From the cell containing the given text, extract its center point as (x, y) coordinate. 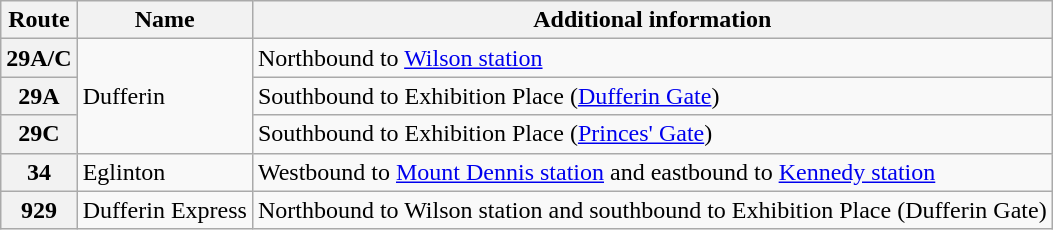
Westbound to Mount Dennis station and eastbound to Kennedy station (652, 172)
Name (164, 20)
Route (39, 20)
Southbound to Exhibition Place (Princes' Gate) (652, 134)
29A (39, 96)
Dufferin (164, 96)
929 (39, 210)
Additional information (652, 20)
Eglinton (164, 172)
29A/C (39, 58)
Dufferin Express (164, 210)
34 (39, 172)
Northbound to Wilson station (652, 58)
Southbound to Exhibition Place (Dufferin Gate) (652, 96)
Northbound to Wilson station and southbound to Exhibition Place (Dufferin Gate) (652, 210)
29C (39, 134)
